Provide the [x, y] coordinate of the cell's center where the given text is located.  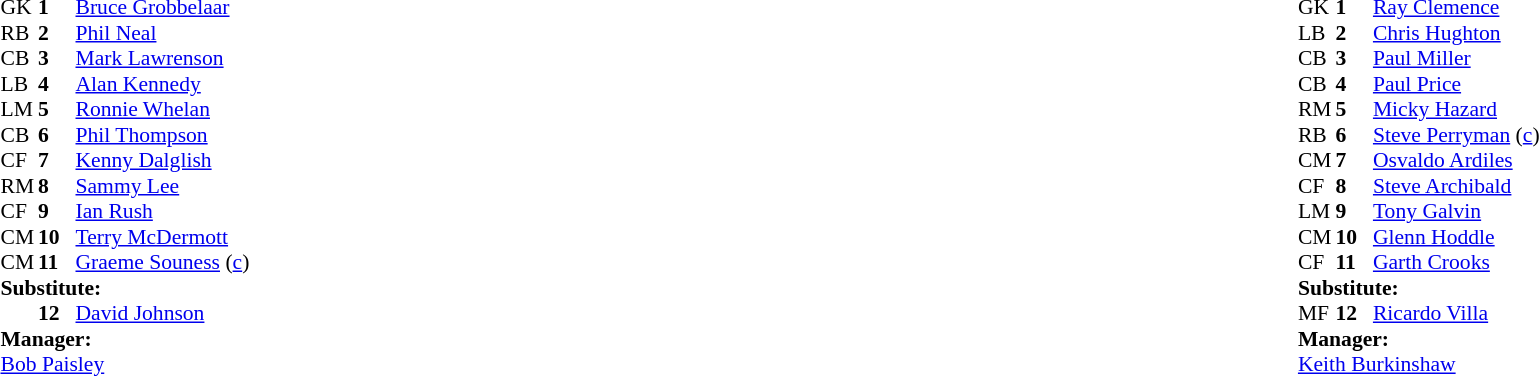
Kenny Dalglish [163, 161]
Ian Rush [163, 211]
Alan Kennedy [163, 84]
Graeme Souness (c) [163, 263]
Terry McDermott [163, 237]
Phil Thompson [163, 135]
Phil Neal [163, 33]
Substitute: [124, 288]
Ronnie Whelan [163, 109]
Sammy Lee [163, 186]
MF [1317, 313]
Mark Lawrenson [163, 59]
Manager: [124, 339]
David Johnson [163, 313]
